For the text-containing cell, return its midpoint in [x, y] coordinate format. 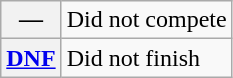
— [31, 20]
Did not compete [146, 20]
Did not finish [146, 58]
DNF [31, 58]
